Pinpoint the cell where the given text exists, returning its (x, y) midpoint coordinate. 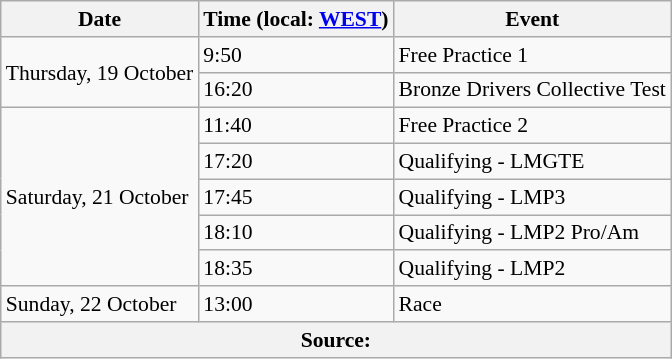
Sunday, 22 October (100, 304)
13:00 (296, 304)
Qualifying - LMP2 Pro/Am (532, 233)
17:20 (296, 162)
Qualifying - LMP2 (532, 269)
17:45 (296, 197)
Date (100, 19)
Free Practice 2 (532, 126)
Source: (336, 340)
Bronze Drivers Collective Test (532, 90)
Saturday, 21 October (100, 197)
18:35 (296, 269)
Event (532, 19)
Race (532, 304)
Free Practice 1 (532, 55)
Qualifying - LMP3 (532, 197)
Thursday, 19 October (100, 72)
11:40 (296, 126)
Time (local: WEST) (296, 19)
16:20 (296, 90)
Qualifying - LMGTE (532, 162)
18:10 (296, 233)
9:50 (296, 55)
